Scan for the cell matching the given text and deliver its [X, Y] coordinate at center. 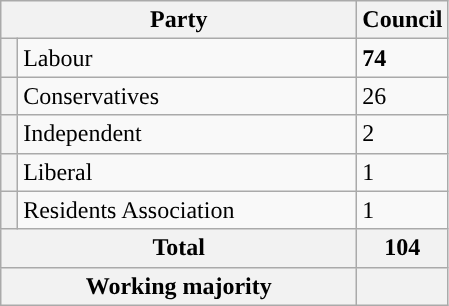
Party [179, 20]
Independent [188, 134]
Conservatives [188, 96]
Residents Association [188, 210]
2 [402, 134]
26 [402, 96]
74 [402, 58]
Total [179, 248]
104 [402, 248]
Liberal [188, 172]
Working majority [179, 286]
Labour [188, 58]
Council [402, 20]
